Return [x, y] of the center of cell containing provided text 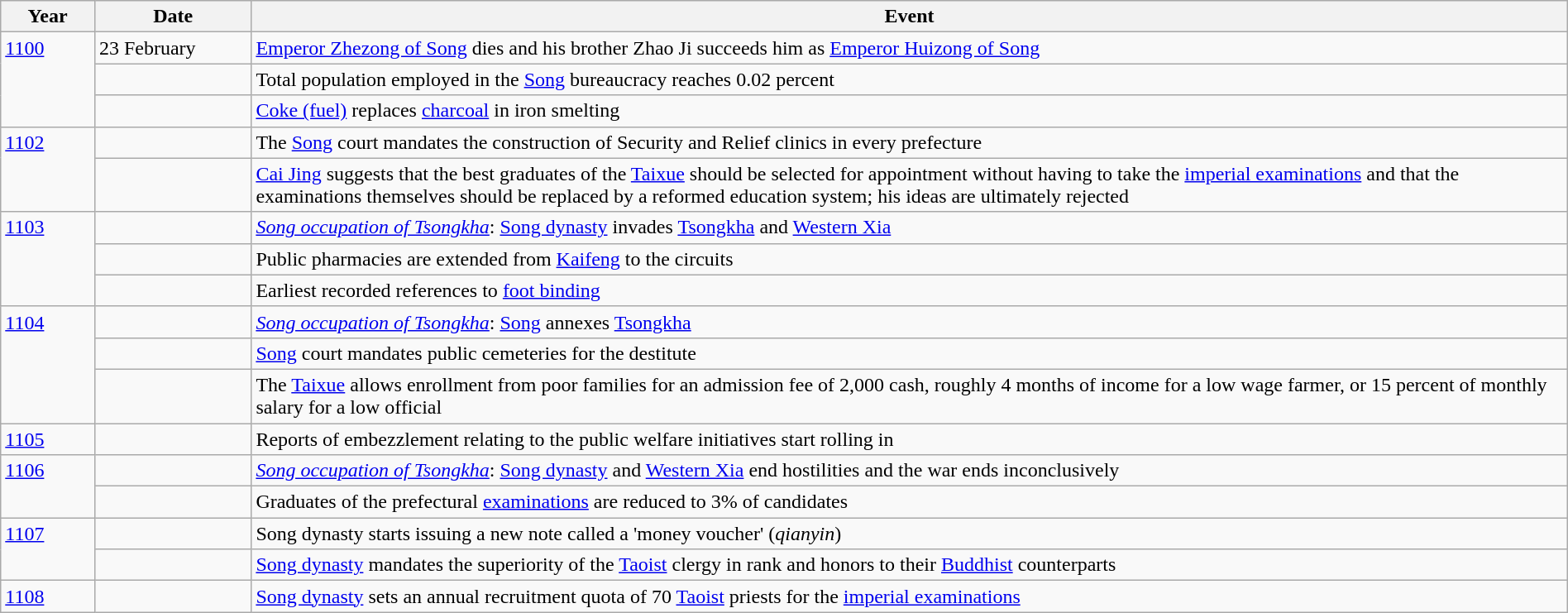
Emperor Zhezong of Song dies and his brother Zhao Ji succeeds him as Emperor Huizong of Song [910, 48]
1103 [48, 259]
Reports of embezzlement relating to the public welfare initiatives start rolling in [910, 439]
1106 [48, 486]
Song court mandates public cemeteries for the destitute [910, 353]
1104 [48, 364]
1102 [48, 169]
Public pharmacies are extended from Kaifeng to the circuits [910, 259]
1108 [48, 596]
Graduates of the prefectural examinations are reduced to 3% of candidates [910, 502]
23 February [172, 48]
Song occupation of Tsongkha: Song dynasty and Western Xia end hostilities and the war ends inconclusively [910, 471]
Song dynasty starts issuing a new note called a 'money voucher' (qianyin) [910, 534]
Earliest recorded references to foot binding [910, 290]
Event [910, 17]
1105 [48, 439]
The Song court mandates the construction of Security and Relief clinics in every prefecture [910, 142]
Song dynasty mandates the superiority of the Taoist clergy in rank and honors to their Buddhist counterparts [910, 565]
Song dynasty sets an annual recruitment quota of 70 Taoist priests for the imperial examinations [910, 596]
1100 [48, 79]
Song occupation of Tsongkha: Song dynasty invades Tsongkha and Western Xia [910, 227]
Song occupation of Tsongkha: Song annexes Tsongkha [910, 322]
Coke (fuel) replaces charcoal in iron smelting [910, 111]
1107 [48, 549]
Date [172, 17]
Year [48, 17]
Total population employed in the Song bureaucracy reaches 0.02 percent [910, 79]
